Provide the (x, y) coordinate of the cell's center where the given text is located.  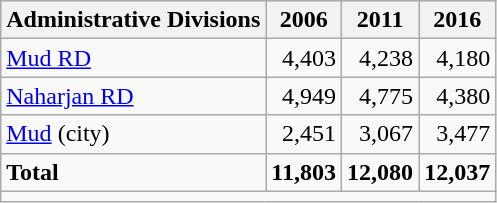
2,451 (304, 134)
12,080 (380, 172)
4,238 (380, 58)
3,067 (380, 134)
Mud (city) (134, 134)
4,403 (304, 58)
4,380 (458, 96)
12,037 (458, 172)
11,803 (304, 172)
Naharjan RD (134, 96)
2011 (380, 20)
3,477 (458, 134)
Administrative Divisions (134, 20)
2006 (304, 20)
2016 (458, 20)
Total (134, 172)
Mud RD (134, 58)
4,949 (304, 96)
4,775 (380, 96)
4,180 (458, 58)
